Locate the cell with the specified text and output its [X, Y] center coordinate. 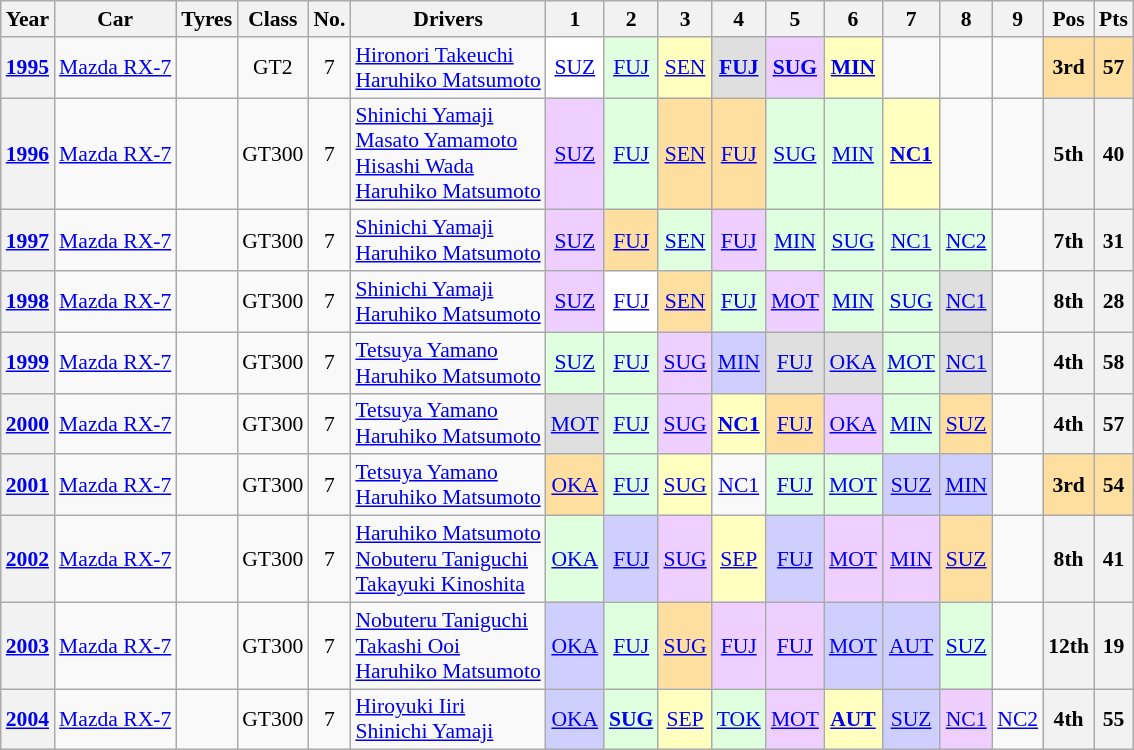
Hiroyuki Iiri Shinichi Yamaji [448, 720]
2001 [28, 486]
28 [1114, 302]
5th [1068, 154]
1 [575, 19]
12th [1068, 646]
2003 [28, 646]
2004 [28, 720]
1997 [28, 240]
5 [795, 19]
2 [632, 19]
4 [739, 19]
8 [966, 19]
Pts [1114, 19]
1996 [28, 154]
GT2 [272, 68]
Year [28, 19]
2000 [28, 424]
Pos [1068, 19]
58 [1114, 362]
3 [684, 19]
Hironori Takeuchi Haruhiko Matsumoto [448, 68]
2002 [28, 560]
6 [853, 19]
No. [329, 19]
TOK [739, 720]
Drivers [448, 19]
Nobuteru Taniguchi Takashi Ooi Haruhiko Matsumoto [448, 646]
1999 [28, 362]
Car [115, 19]
Shinichi Yamaji Masato Yamamoto Hisashi Wada Haruhiko Matsumoto [448, 154]
54 [1114, 486]
1998 [28, 302]
Haruhiko Matsumoto Nobuteru Taniguchi Takayuki Kinoshita [448, 560]
Tyres [206, 19]
41 [1114, 560]
19 [1114, 646]
31 [1114, 240]
40 [1114, 154]
55 [1114, 720]
9 [1018, 19]
Class [272, 19]
1995 [28, 68]
7th [1068, 240]
